Pinpoint the cell where the given text exists, returning its [x, y] midpoint coordinate. 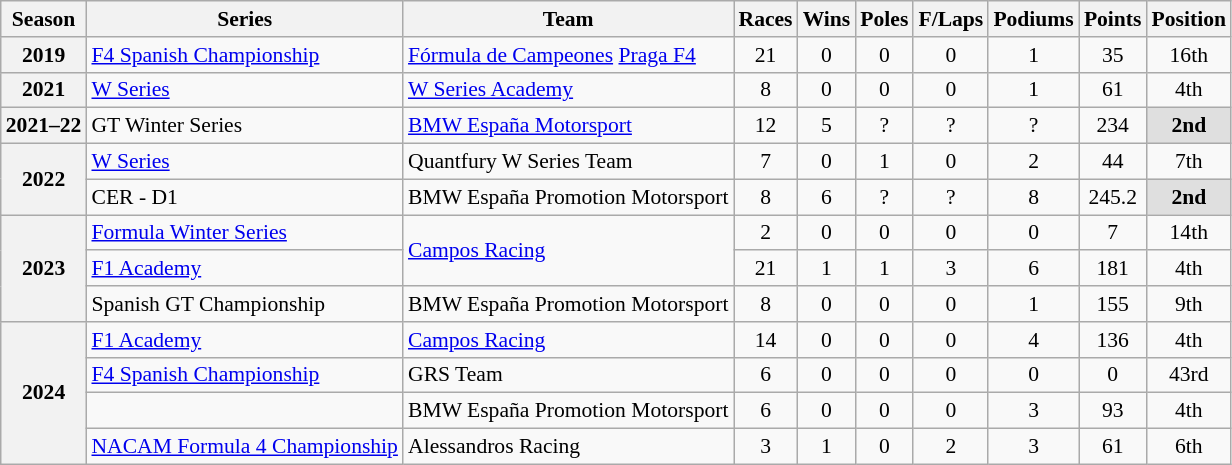
2024 [44, 393]
Spanish GT Championship [244, 304]
Position [1189, 19]
2021 [44, 90]
245.2 [1113, 197]
Formula Winter Series [244, 233]
14 [766, 340]
234 [1113, 126]
Points [1113, 19]
Season [44, 19]
2022 [44, 180]
Podiums [1034, 19]
4 [1034, 340]
Alessandros Racing [568, 447]
9th [1189, 304]
6th [1189, 447]
GT Winter Series [244, 126]
Races [766, 19]
Series [244, 19]
44 [1113, 162]
2019 [44, 55]
93 [1113, 411]
Quantfury W Series Team [568, 162]
F/Laps [950, 19]
136 [1113, 340]
GRS Team [568, 375]
155 [1113, 304]
Poles [884, 19]
Wins [827, 19]
NACAM Formula 4 Championship [244, 447]
Fórmula de Campeones Praga F4 [568, 55]
43rd [1189, 375]
16th [1189, 55]
BMW España Motorsport [568, 126]
2023 [44, 268]
181 [1113, 269]
7th [1189, 162]
CER - D1 [244, 197]
Team [568, 19]
5 [827, 126]
35 [1113, 55]
2021–22 [44, 126]
12 [766, 126]
W Series Academy [568, 90]
14th [1189, 233]
